From the cell containing the given text, extract its center point as [X, Y] coordinate. 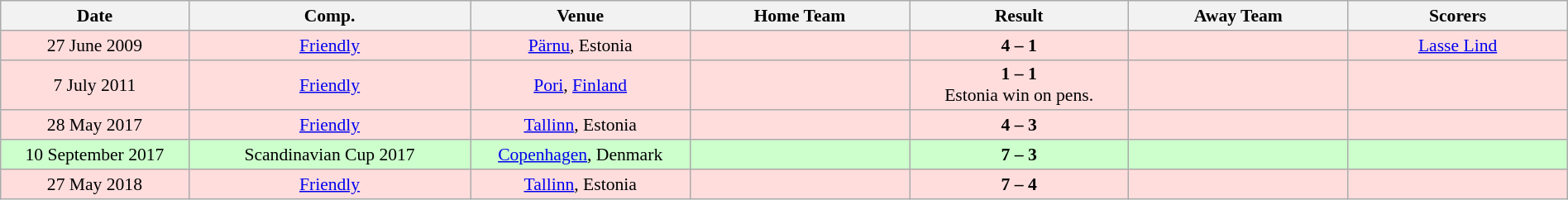
Venue [581, 16]
7 – 3 [1019, 155]
27 June 2009 [94, 45]
Pori, Finland [581, 84]
Away Team [1239, 16]
Scorers [1457, 16]
7 – 4 [1019, 184]
Lasse Lind [1457, 45]
Scandinavian Cup 2017 [329, 155]
1 – 1 Estonia win on pens. [1019, 84]
Home Team [799, 16]
Copenhagen, Denmark [581, 155]
Date [94, 16]
Comp. [329, 16]
Pärnu, Estonia [581, 45]
27 May 2018 [94, 184]
4 – 1 [1019, 45]
10 September 2017 [94, 155]
7 July 2011 [94, 84]
4 – 3 [1019, 126]
Result [1019, 16]
28 May 2017 [94, 126]
